Return (x, y) of the center of cell containing provided text 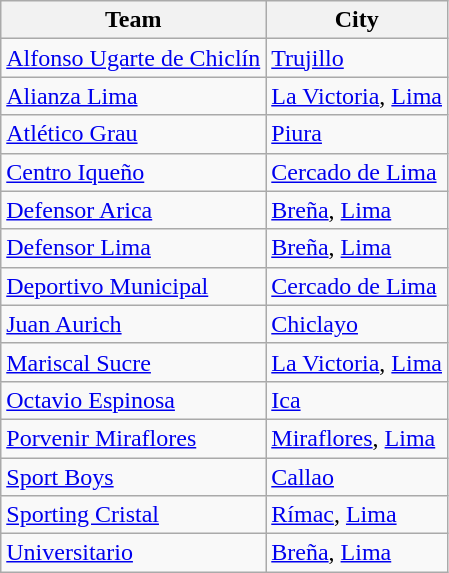
Centro Iqueño (134, 172)
Defensor Arica (134, 210)
Sport Boys (134, 477)
Sporting Cristal (134, 515)
City (357, 20)
Callao (357, 477)
Universitario (134, 553)
Porvenir Miraflores (134, 438)
Rímac, Lima (357, 515)
Defensor Lima (134, 248)
Piura (357, 134)
Juan Aurich (134, 324)
Atlético Grau (134, 134)
Alianza Lima (134, 96)
Chiclayo (357, 324)
Trujillo (357, 58)
Deportivo Municipal (134, 286)
Mariscal Sucre (134, 362)
Miraflores, Lima (357, 438)
Team (134, 20)
Alfonso Ugarte de Chiclín (134, 58)
Octavio Espinosa (134, 400)
Ica (357, 400)
